From the cell containing the given text, extract its center point as [x, y] coordinate. 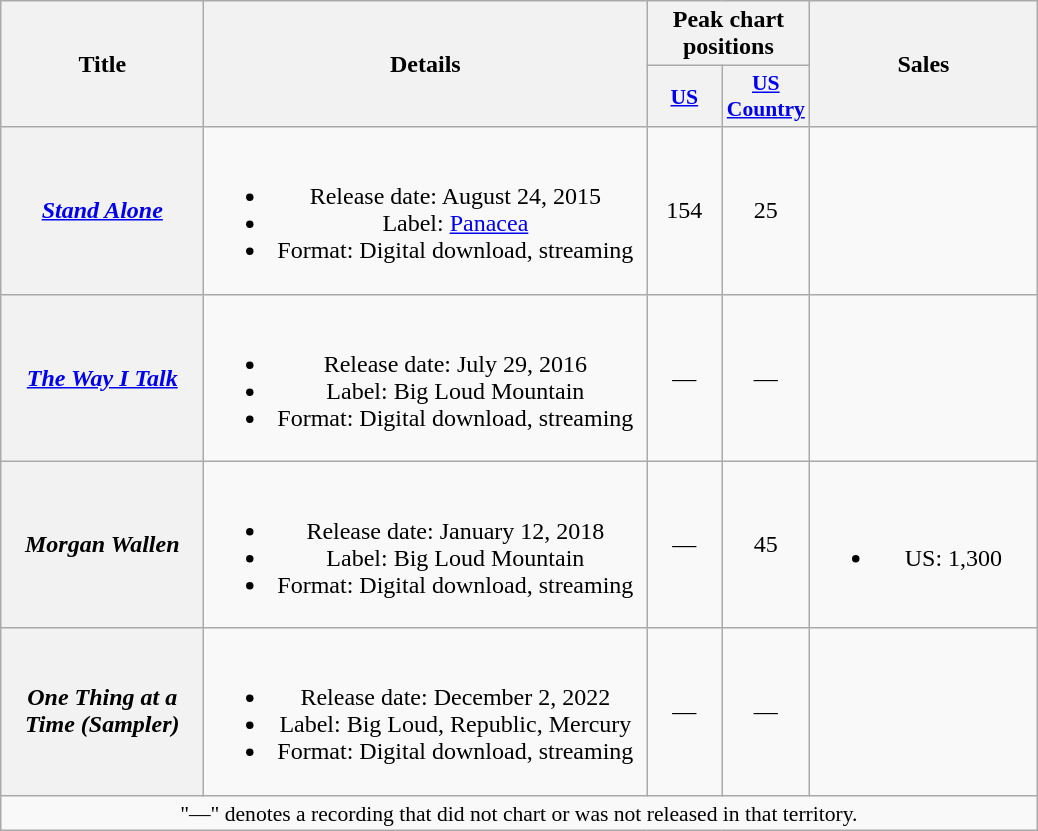
Details [426, 64]
Sales [924, 64]
The Way I Talk [102, 378]
Release date: January 12, 2018Label: Big Loud MountainFormat: Digital download, streaming [426, 544]
US [684, 96]
Title [102, 64]
45 [766, 544]
US: 1,300 [924, 544]
154 [684, 210]
25 [766, 210]
Peak chart positions [728, 34]
Release date: August 24, 2015Label: PanaceaFormat: Digital download, streaming [426, 210]
One Thing at a Time (Sampler) [102, 712]
Stand Alone [102, 210]
"—" denotes a recording that did not chart or was not released in that territory. [519, 813]
Release date: December 2, 2022Label: Big Loud, Republic, MercuryFormat: Digital download, streaming [426, 712]
Release date: July 29, 2016Label: Big Loud MountainFormat: Digital download, streaming [426, 378]
US Country [766, 96]
Morgan Wallen [102, 544]
